Pinpoint the cell where the given text exists, returning its (x, y) midpoint coordinate. 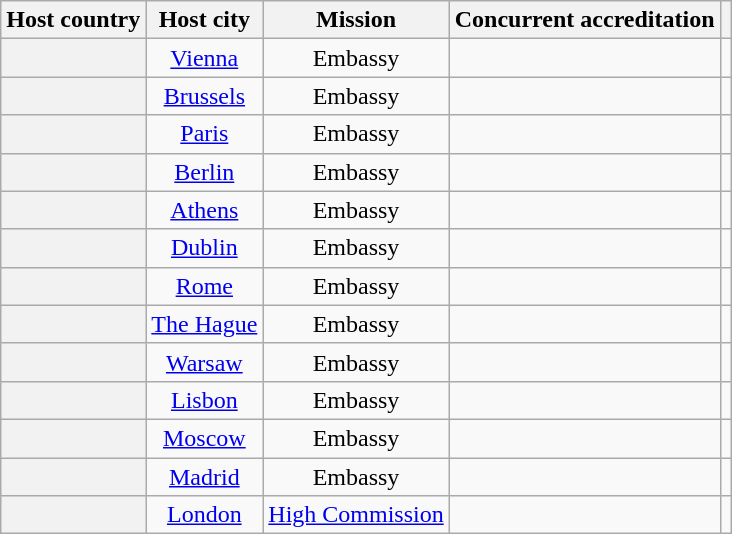
High Commission (356, 515)
Vienna (204, 58)
Concurrent accreditation (584, 20)
The Hague (204, 324)
Dublin (204, 248)
Brussels (204, 96)
Rome (204, 286)
Lisbon (204, 400)
Madrid (204, 477)
Host city (204, 20)
Warsaw (204, 362)
Berlin (204, 172)
Host country (74, 20)
Moscow (204, 438)
Athens (204, 210)
London (204, 515)
Mission (356, 20)
Paris (204, 134)
